Determine the (x, y) coordinate at the center of the cell enclosing the given text.  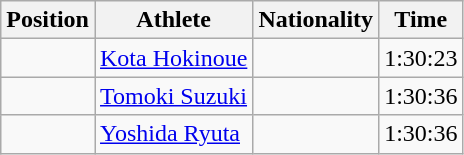
Yoshida Ryuta (173, 134)
Tomoki Suzuki (173, 96)
Athlete (173, 20)
Kota Hokinoue (173, 58)
Time (421, 20)
1:30:23 (421, 58)
Position (48, 20)
Nationality (316, 20)
